Detect which cell encompasses the target text, then output its (x, y) center coordinate. 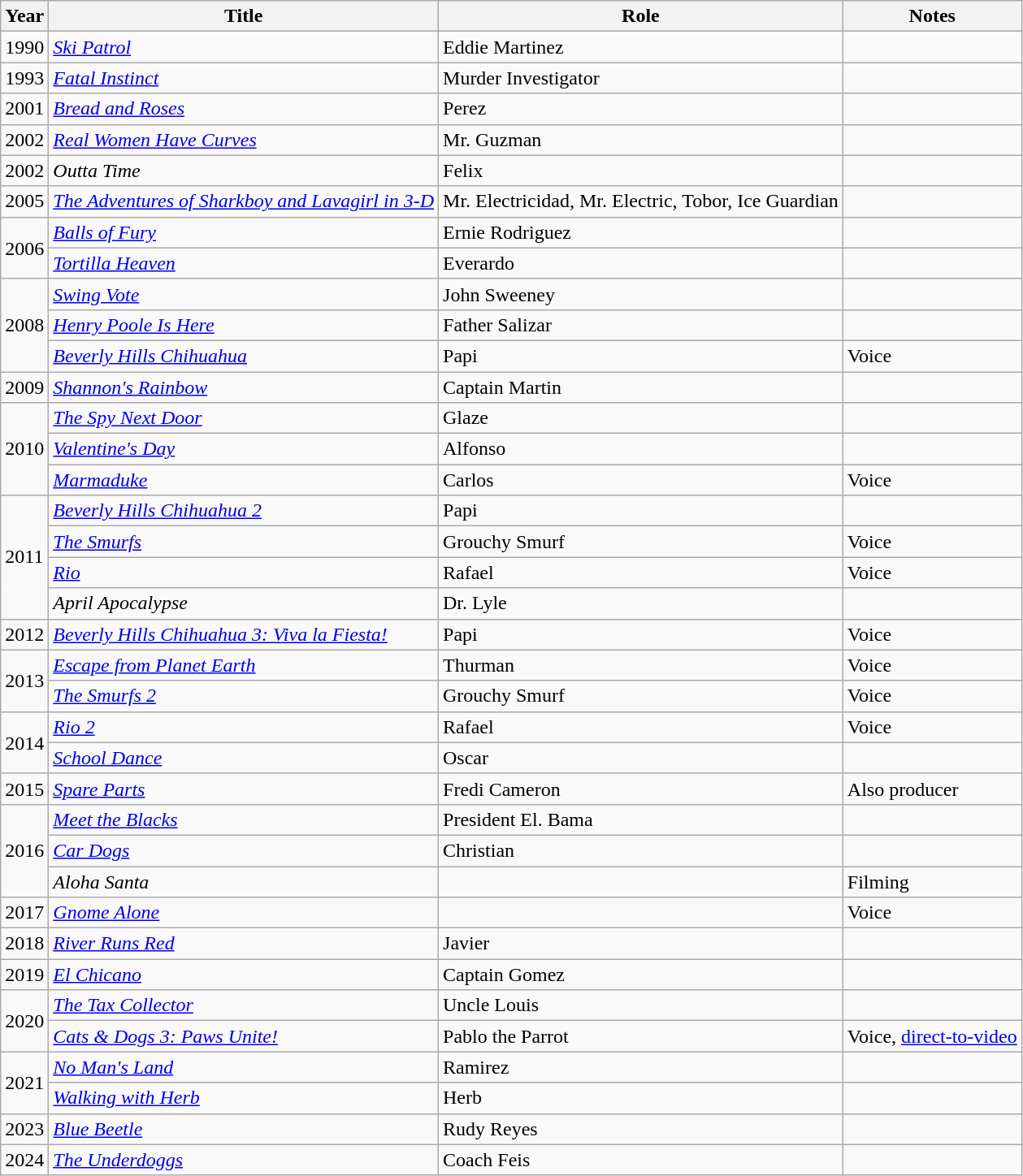
The Smurfs (244, 542)
2023 (24, 1129)
Mr. Guzman (641, 140)
Swing Vote (244, 294)
Oscar (641, 758)
Blue Beetle (244, 1129)
Captain Gomez (641, 975)
Aloha Santa (244, 881)
Felix (641, 171)
Rio 2 (244, 727)
Ski Patrol (244, 47)
Filming (932, 881)
Fredi Cameron (641, 789)
Beverly Hills Chihuahua 2 (244, 511)
School Dance (244, 758)
Captain Martin (641, 387)
1990 (24, 47)
The Underdoggs (244, 1160)
Glaze (641, 418)
Voice, direct-to-video (932, 1036)
Title (244, 16)
Real Women Have Curves (244, 140)
Car Dogs (244, 850)
Uncle Louis (641, 1005)
Christian (641, 850)
Shannon's Rainbow (244, 387)
Escape from Planet Earth (244, 665)
1993 (24, 78)
2014 (24, 742)
2011 (24, 557)
2018 (24, 944)
Javier (641, 944)
2001 (24, 109)
Gnome Alone (244, 913)
2009 (24, 387)
Outta Time (244, 171)
Mr. Electricidad, Mr. Electric, Tobor, Ice Guardian (641, 201)
2008 (24, 325)
2006 (24, 248)
Year (24, 16)
Notes (932, 16)
Ernie Rodriguez (641, 232)
2010 (24, 449)
No Man's Land (244, 1067)
2005 (24, 201)
Beverly Hills Chihuahua (244, 356)
Balls of Fury (244, 232)
President El. Bama (641, 819)
Alfonso (641, 449)
Pablo the Parrot (641, 1036)
Meet the Blacks (244, 819)
The Adventures of Sharkboy and Lavagirl in 3-D (244, 201)
Eddie Martinez (641, 47)
The Tax Collector (244, 1005)
2013 (24, 681)
Father Salizar (641, 325)
2015 (24, 789)
Rudy Reyes (641, 1129)
Walking with Herb (244, 1098)
Fatal Instinct (244, 78)
Perez (641, 109)
Carlos (641, 480)
2016 (24, 850)
The Smurfs 2 (244, 696)
Dr. Lyle (641, 603)
2021 (24, 1083)
Thurman (641, 665)
Coach Feis (641, 1160)
Also producer (932, 789)
Valentine's Day (244, 449)
Murder Investigator (641, 78)
April Apocalypse (244, 603)
2017 (24, 913)
Marmaduke (244, 480)
Cats & Dogs 3: Paws Unite! (244, 1036)
Bread and Roses (244, 109)
Henry Poole Is Here (244, 325)
River Runs Red (244, 944)
John Sweeney (641, 294)
El Chicano (244, 975)
2019 (24, 975)
Rio (244, 573)
Everardo (641, 263)
Beverly Hills Chihuahua 3: Viva la Fiesta! (244, 634)
2024 (24, 1160)
Role (641, 16)
Tortilla Heaven (244, 263)
Spare Parts (244, 789)
2020 (24, 1021)
2012 (24, 634)
Ramirez (641, 1067)
Herb (641, 1098)
The Spy Next Door (244, 418)
